Capture the cell that displays the provided text and extract its (x, y) central coordinate. 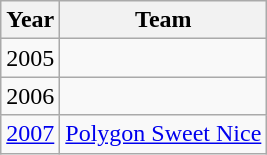
2005 (30, 58)
2007 (30, 134)
Team (164, 20)
Polygon Sweet Nice (164, 134)
2006 (30, 96)
Year (30, 20)
